Pinpoint the cell where the given text exists, returning its (x, y) midpoint coordinate. 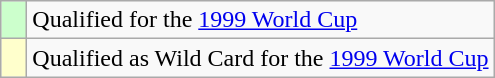
Qualified as Wild Card for the 1999 World Cup (260, 58)
Qualified for the 1999 World Cup (260, 20)
